Scan for the cell matching the given text and deliver its (X, Y) coordinate at center. 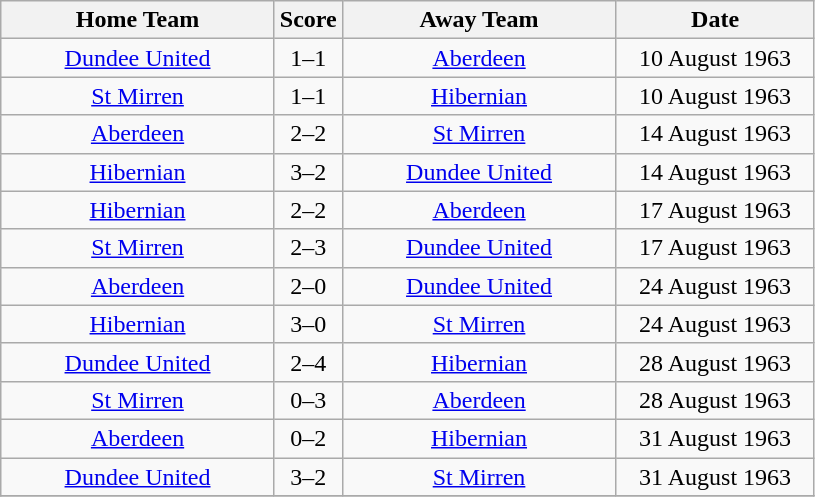
Away Team (479, 20)
2–4 (308, 362)
2–0 (308, 286)
3–0 (308, 324)
2–3 (308, 248)
Date (716, 20)
0–2 (308, 438)
0–3 (308, 400)
Home Team (138, 20)
Score (308, 20)
